Determine the [x, y] coordinate at the center of the cell enclosing the given text.  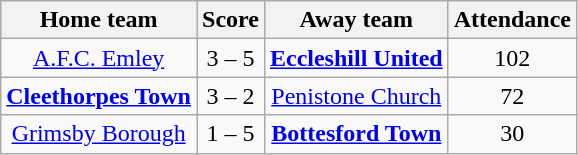
1 – 5 [230, 134]
Score [230, 20]
102 [512, 58]
Away team [356, 20]
Eccleshill United [356, 58]
3 – 5 [230, 58]
Grimsby Borough [99, 134]
Cleethorpes Town [99, 96]
72 [512, 96]
30 [512, 134]
A.F.C. Emley [99, 58]
3 – 2 [230, 96]
Home team [99, 20]
Bottesford Town [356, 134]
Penistone Church [356, 96]
Attendance [512, 20]
